For the text-containing cell, return its midpoint in (X, Y) coordinate format. 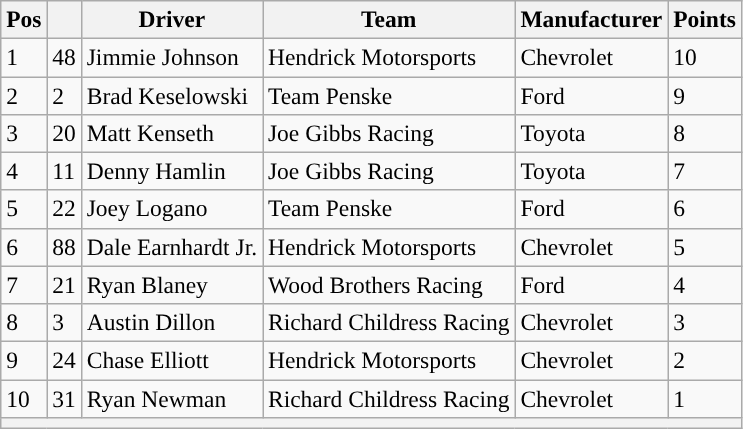
Team (389, 19)
Brad Keselowski (172, 95)
Denny Hamlin (172, 171)
Ryan Blaney (172, 285)
Wood Brothers Racing (389, 285)
Pos (24, 19)
20 (64, 133)
Dale Earnhardt Jr. (172, 247)
Chase Elliott (172, 360)
Matt Kenseth (172, 133)
Points (705, 19)
Joey Logano (172, 209)
Ryan Newman (172, 398)
24 (64, 360)
Driver (172, 19)
31 (64, 398)
22 (64, 209)
21 (64, 285)
11 (64, 171)
Austin Dillon (172, 322)
88 (64, 247)
Jimmie Johnson (172, 57)
48 (64, 57)
Manufacturer (592, 19)
